Identify which cell holds the provided text, then report its (x, y) central coordinate. 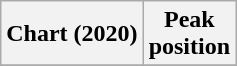
Peakposition (189, 34)
Chart (2020) (72, 34)
